Detect which cell encompasses the target text, then output its (x, y) center coordinate. 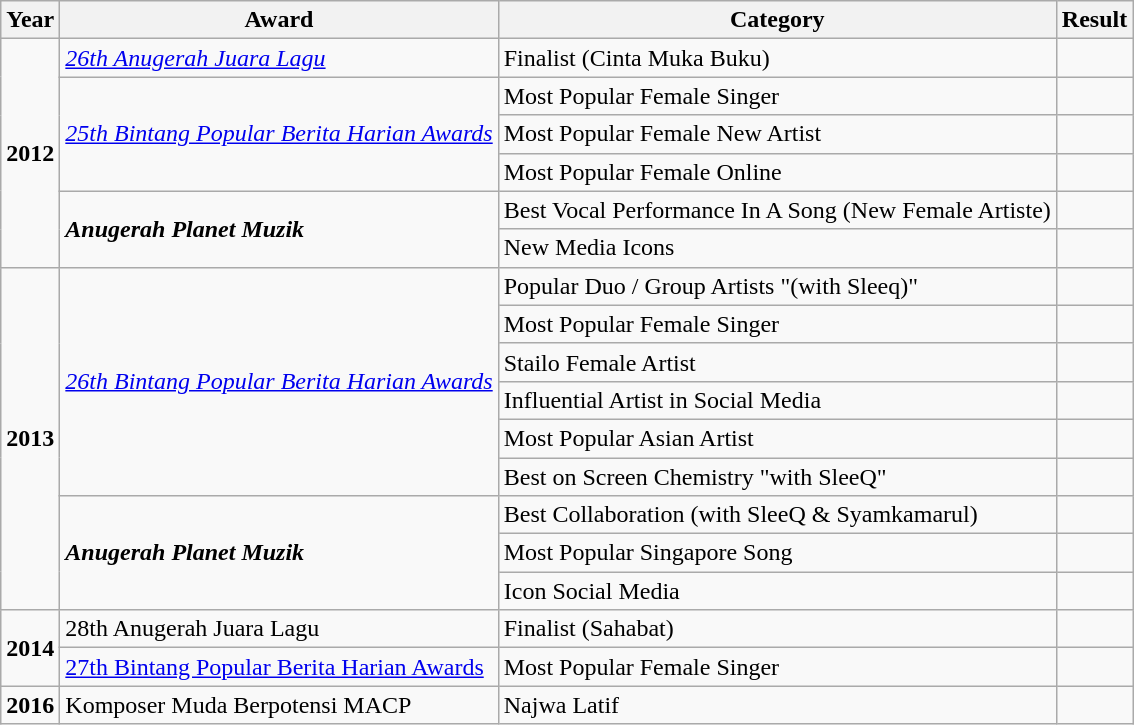
Year (30, 20)
25th Bintang Popular Berita Harian Awards (279, 134)
Komposer Muda Berpotensi MACP (279, 705)
Popular Duo / Group Artists "(with Sleeq)" (777, 286)
Najwa Latif (777, 705)
Most Popular Female Online (777, 172)
Result (1094, 20)
2012 (30, 153)
Stailo Female Artist (777, 362)
New Media Icons (777, 248)
Icon Social Media (777, 591)
2014 (30, 648)
27th Bintang Popular Berita Harian Awards (279, 667)
Award (279, 20)
26th Anugerah Juara Lagu (279, 58)
Best on Screen Chemistry "with SleeQ" (777, 477)
28th Anugerah Juara Lagu (279, 629)
Best Collaboration (with SleeQ & Syamkamarul) (777, 515)
Finalist (Cinta Muka Buku) (777, 58)
Most Popular Asian Artist (777, 438)
Finalist (Sahabat) (777, 629)
Most Popular Female New Artist (777, 134)
Category (777, 20)
Influential Artist in Social Media (777, 400)
Best Vocal Performance In A Song (New Female Artiste) (777, 210)
2013 (30, 438)
Most Popular Singapore Song (777, 553)
2016 (30, 705)
26th Bintang Popular Berita Harian Awards (279, 381)
